Identify which cell holds the provided text, then report its (X, Y) central coordinate. 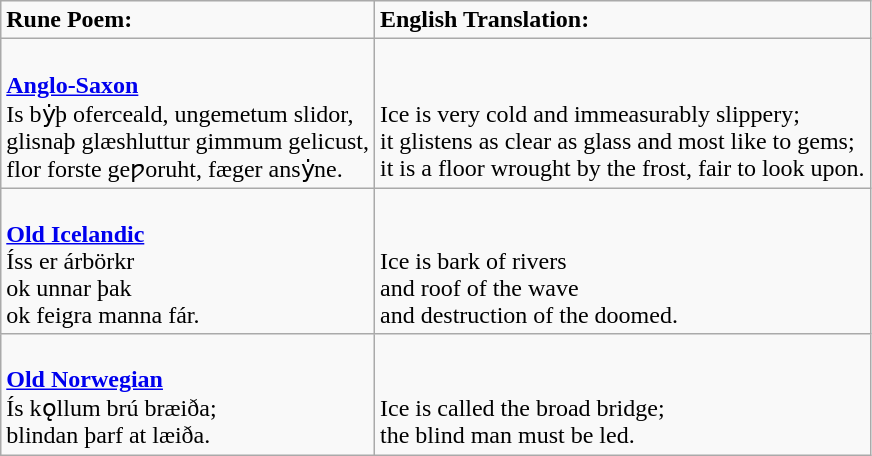
Ice is bark of rivers and roof of the wave and destruction of the doomed. (622, 261)
Anglo-Saxon Is bẏþ oferceald, ungemetum slidor, glisnaþ glæshluttur gimmum gelicust, flor forste geƿoruht, fæger ansẏne. (188, 114)
Old Icelandic Íss er árbörkr ok unnar þak ok feigra manna fár. (188, 261)
Old Norwegian Ís kǫllum brú bræiða; blindan þarf at læiða. (188, 394)
English Translation: (622, 20)
Ice is called the broad bridge; the blind man must be led. (622, 394)
Rune Poem: (188, 20)
